Return [x, y] of the center of cell containing provided text 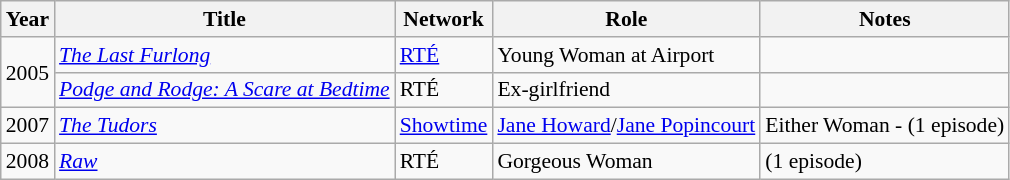
Year [28, 19]
(1 episode) [884, 162]
The Last Furlong [224, 55]
Gorgeous Woman [626, 162]
Podge and Rodge: A Scare at Bedtime [224, 90]
Ex-girlfriend [626, 90]
Showtime [444, 126]
Jane Howard/Jane Popincourt [626, 126]
Network [444, 19]
The Tudors [224, 126]
Notes [884, 19]
Raw [224, 162]
2005 [28, 72]
Either Woman - (1 episode) [884, 126]
2008 [28, 162]
Young Woman at Airport [626, 55]
2007 [28, 126]
Role [626, 19]
Title [224, 19]
